Locate the cell with the specified text and output its (X, Y) center coordinate. 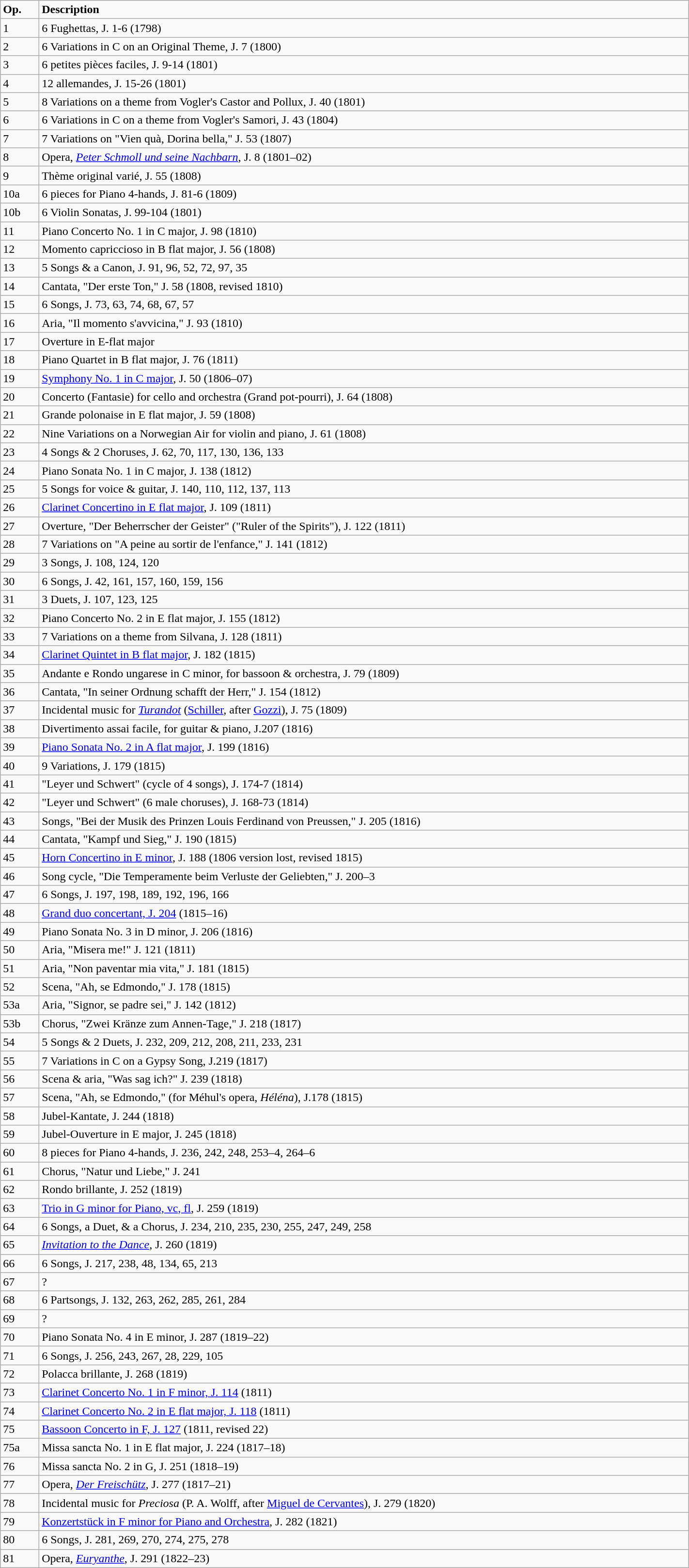
28 (20, 544)
Konzertstück in F minor for Piano and Orchestra, J. 282 (1821) (364, 1521)
Piano Sonata No. 1 in C major, J. 138 (1812) (364, 470)
73 (20, 1392)
Overture, "Der Beherrscher der Geister" ("Ruler of the Spirits"), J. 122 (1811) (364, 526)
79 (20, 1521)
20 (20, 397)
40 (20, 765)
33 (20, 637)
6 Songs, J. 217, 238, 48, 134, 65, 213 (364, 1263)
Aria, "Il momento s'avvicina," J. 93 (1810) (364, 323)
3 (20, 65)
43 (20, 821)
6 Partsongs, J. 132, 263, 262, 285, 261, 284 (364, 1300)
Description (364, 10)
66 (20, 1263)
8 pieces for Piano 4-hands, J. 236, 242, 248, 253–4, 264–6 (364, 1153)
72 (20, 1374)
Jubel-Kantate, J. 244 (1818) (364, 1116)
75a (20, 1448)
6 Fughettas, J. 1-6 (1798) (364, 28)
8 Variations on a theme from Vogler's Castor and Pollux, J. 40 (1801) (364, 102)
6 Violin Sonatas, J. 99-104 (1801) (364, 212)
7 Variations on a theme from Silvana, J. 128 (1811) (364, 637)
50 (20, 950)
2 (20, 47)
Momento capriccioso in B flat major, J. 56 (1808) (364, 249)
Piano Sonata No. 2 in A flat major, J. 199 (1816) (364, 747)
10b (20, 212)
19 (20, 378)
Overture in E-flat major (364, 342)
48 (20, 913)
35 (20, 673)
Rondo brillante, J. 252 (1819) (364, 1190)
70 (20, 1337)
Piano Quartet in B flat major, J. 76 (1811) (364, 360)
56 (20, 1079)
74 (20, 1411)
61 (20, 1171)
6 Songs, J. 42, 161, 157, 160, 159, 156 (364, 581)
69 (20, 1319)
49 (20, 931)
29 (20, 563)
7 (20, 139)
4 (20, 83)
26 (20, 507)
Chorus, "Natur und Liebe," J. 241 (364, 1171)
"Leyer und Schwert" (6 male choruses), J. 168-73 (1814) (364, 802)
Aria, "Non paventar mia vita," J. 181 (1815) (364, 968)
55 (20, 1060)
11 (20, 231)
9 (20, 175)
52 (20, 987)
76 (20, 1466)
62 (20, 1190)
Symphony No. 1 in C major, J. 50 (1806–07) (364, 378)
Grande polonaise in E flat major, J. 59 (1808) (364, 415)
5 (20, 102)
65 (20, 1245)
17 (20, 342)
Grand duo concertant, J. 204 (1815–16) (364, 913)
60 (20, 1153)
53b (20, 1024)
3 Duets, J. 107, 123, 125 (364, 600)
16 (20, 323)
1 (20, 28)
30 (20, 581)
6 Songs, J. 197, 198, 189, 192, 196, 166 (364, 895)
Thème original varié, J. 55 (1808) (364, 175)
32 (20, 618)
10a (20, 194)
Invitation to the Dance, J. 260 (1819) (364, 1245)
5 Songs for voice & guitar, J. 140, 110, 112, 137, 113 (364, 489)
Missa sancta No. 1 in E flat major, J. 224 (1817–18) (364, 1448)
27 (20, 526)
Incidental music for Preciosa (P. A. Wolff, after Miguel de Cervantes), J. 279 (1820) (364, 1503)
80 (20, 1540)
6 Songs, a Duet, & a Chorus, J. 234, 210, 235, 230, 255, 247, 249, 258 (364, 1226)
64 (20, 1226)
Cantata, "In seiner Ordnung schafft der Herr," J. 154 (1812) (364, 692)
46 (20, 876)
Aria, "Misera me!" J. 121 (1811) (364, 950)
Cantata, "Der erste Ton," J. 58 (1808, revised 1810) (364, 286)
Clarinet Quintet in B flat major, J. 182 (1815) (364, 655)
Opera, Peter Schmoll und seine Nachbarn, J. 8 (1801–02) (364, 157)
"Leyer und Schwert" (cycle of 4 songs), J. 174-7 (1814) (364, 784)
14 (20, 286)
78 (20, 1503)
81 (20, 1558)
6 Variations in C on a theme from Vogler's Samori, J. 43 (1804) (364, 120)
9 Variations, J. 179 (1815) (364, 765)
47 (20, 895)
7 Variations on "Vien quà, Dorina bella," J. 53 (1807) (364, 139)
38 (20, 729)
25 (20, 489)
22 (20, 434)
Song cycle, "Die Temperamente beim Verluste der Geliebten," J. 200–3 (364, 876)
67 (20, 1282)
6 petites pièces faciles, J. 9-14 (1801) (364, 65)
53a (20, 1005)
7 Variations in C on a Gypsy Song, J.219 (1817) (364, 1060)
Jubel-Ouverture in E major, J. 245 (1818) (364, 1134)
Scena & aria, "Was sag ich?" J. 239 (1818) (364, 1079)
8 (20, 157)
4 Songs & 2 Choruses, J. 62, 70, 117, 130, 136, 133 (364, 452)
34 (20, 655)
Horn Concertino in E minor, J. 188 (1806 version lost, revised 1815) (364, 858)
36 (20, 692)
6 (20, 120)
Andante e Rondo ungarese in C minor, for bassoon & orchestra, J. 79 (1809) (364, 673)
Clarinet Concerto No. 1 in F minor, J. 114 (1811) (364, 1392)
3 Songs, J. 108, 124, 120 (364, 563)
6 Variations in C on an Original Theme, J. 7 (1800) (364, 47)
Clarinet Concerto No. 2 in E flat major, J. 118 (1811) (364, 1411)
75 (20, 1429)
71 (20, 1355)
Polacca brillante, J. 268 (1819) (364, 1374)
6 Songs, J. 281, 269, 270, 274, 275, 278 (364, 1540)
44 (20, 839)
15 (20, 305)
Concerto (Fantasie) for cello and orchestra (Grand pot-pourri), J. 64 (1808) (364, 397)
12 (20, 249)
Piano Concerto No. 2 in E flat major, J. 155 (1812) (364, 618)
58 (20, 1116)
6 Songs, J. 73, 63, 74, 68, 67, 57 (364, 305)
Chorus, "Zwei Kränze zum Annen-Tage," J. 218 (1817) (364, 1024)
Missa sancta No. 2 in G, J. 251 (1818–19) (364, 1466)
18 (20, 360)
Songs, "Bei der Musik des Prinzen Louis Ferdinand von Preussen," J. 205 (1816) (364, 821)
41 (20, 784)
Bassoon Concerto in F, J. 127 (1811, revised 22) (364, 1429)
5 Songs & a Canon, J. 91, 96, 52, 72, 97, 35 (364, 268)
54 (20, 1042)
39 (20, 747)
13 (20, 268)
23 (20, 452)
12 allemandes, J. 15-26 (1801) (364, 83)
45 (20, 858)
Nine Variations on a Norwegian Air for violin and piano, J. 61 (1808) (364, 434)
Clarinet Concertino in E flat major, J. 109 (1811) (364, 507)
77 (20, 1485)
21 (20, 415)
Scena, "Ah, se Edmondo," J. 178 (1815) (364, 987)
Incidental music for Turandot (Schiller, after Gozzi), J. 75 (1809) (364, 710)
37 (20, 710)
31 (20, 600)
5 Songs & 2 Duets, J. 232, 209, 212, 208, 211, 233, 231 (364, 1042)
68 (20, 1300)
Opera, Der Freischütz, J. 277 (1817–21) (364, 1485)
Cantata, "Kampf und Sieg," J. 190 (1815) (364, 839)
7 Variations on "A peine au sortir de l'enfance," J. 141 (1812) (364, 544)
59 (20, 1134)
Scena, "Ah, se Edmondo," (for Méhul's opera, Héléna), J.178 (1815) (364, 1097)
Op. (20, 10)
Divertimento assai facile, for guitar & piano, J.207 (1816) (364, 729)
Piano Sonata No. 3 in D minor, J. 206 (1816) (364, 931)
Trio in G minor for Piano, vc, fl, J. 259 (1819) (364, 1208)
51 (20, 968)
Aria, "Signor, se padre sei," J. 142 (1812) (364, 1005)
Piano Sonata No. 4 in E minor, J. 287 (1819–22) (364, 1337)
Piano Concerto No. 1 in C major, J. 98 (1810) (364, 231)
42 (20, 802)
6 pieces for Piano 4-hands, J. 81-6 (1809) (364, 194)
57 (20, 1097)
Opera, Euryanthe, J. 291 (1822–23) (364, 1558)
6 Songs, J. 256, 243, 267, 28, 229, 105 (364, 1355)
24 (20, 470)
63 (20, 1208)
